Pinpoint the cell where the given text exists, returning its (x, y) midpoint coordinate. 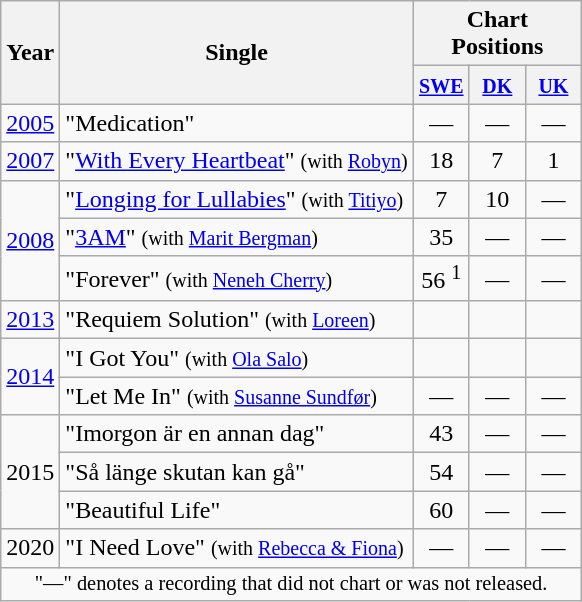
35 (441, 237)
"With Every Heartbeat" (with Robyn) (236, 161)
2013 (30, 320)
2005 (30, 123)
Year (30, 52)
2007 (30, 161)
2008 (30, 240)
SWE (441, 85)
"Imorgon är en annan dag" (236, 434)
54 (441, 472)
1 (553, 161)
18 (441, 161)
Chart Positions (497, 34)
DK (497, 85)
"I Need Love" (with Rebecca & Fiona) (236, 548)
Single (236, 52)
"Så länge skutan kan gå" (236, 472)
"Requiem Solution" (with Loreen) (236, 320)
2020 (30, 548)
"I Got You" (with Ola Salo) (236, 358)
"Let Me In" (with Susanne Sundfør) (236, 396)
"Longing for Lullabies" (with Titiyo) (236, 199)
"—" denotes a recording that did not chart or was not released. (292, 584)
10 (497, 199)
"3AM" (with Marit Bergman) (236, 237)
2015 (30, 472)
"Beautiful Life" (236, 510)
43 (441, 434)
UK (553, 85)
2014 (30, 377)
56 1 (441, 278)
"Medication" (236, 123)
"Forever" (with Neneh Cherry) (236, 278)
60 (441, 510)
